Identify which cell holds the provided text, then report its [X, Y] central coordinate. 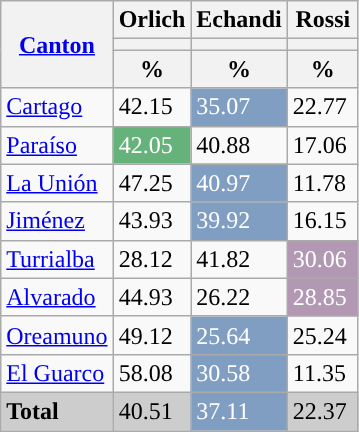
22.77 [322, 107]
Turrialba [57, 259]
Canton [57, 44]
Jiménez [57, 221]
22.37 [322, 411]
42.15 [152, 107]
25.64 [239, 335]
25.24 [322, 335]
La Unión [57, 183]
17.06 [322, 145]
Orlich [152, 20]
26.22 [239, 297]
44.93 [152, 297]
40.97 [239, 183]
Rossi [322, 20]
11.35 [322, 373]
42.05 [152, 145]
28.85 [322, 297]
16.15 [322, 221]
El Guarco [57, 373]
43.93 [152, 221]
49.12 [152, 335]
Total [57, 411]
30.58 [239, 373]
39.92 [239, 221]
40.51 [152, 411]
40.88 [239, 145]
28.12 [152, 259]
Echandi [239, 20]
11.78 [322, 183]
35.07 [239, 107]
Oreamuno [57, 335]
30.06 [322, 259]
Alvarado [57, 297]
37.11 [239, 411]
58.08 [152, 373]
Cartago [57, 107]
Paraíso [57, 145]
41.82 [239, 259]
47.25 [152, 183]
